Pinpoint the cell where the given text exists, returning its [x, y] midpoint coordinate. 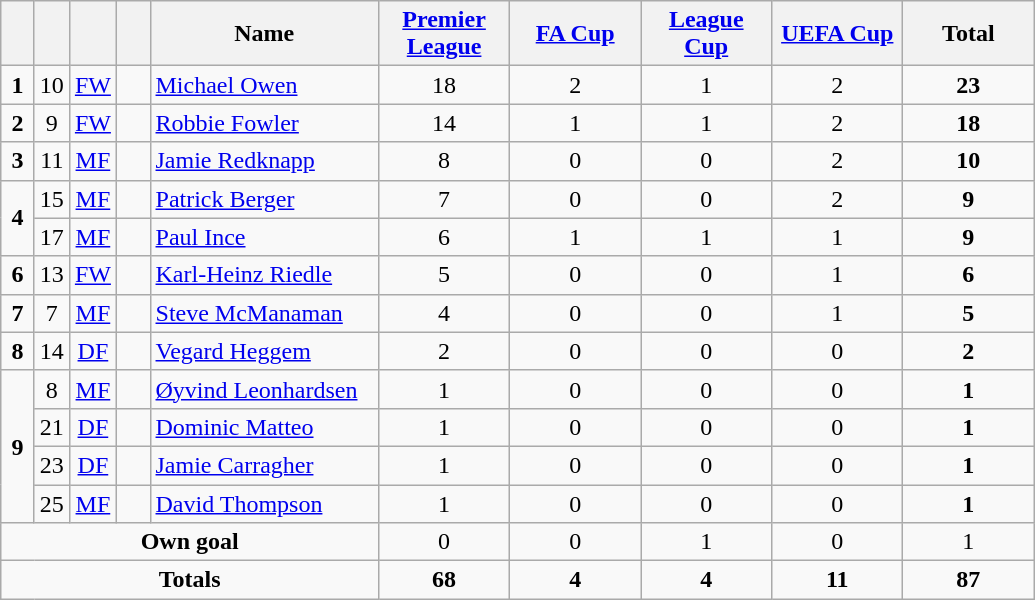
13 [52, 275]
Jamie Redknapp [264, 161]
Paul Ince [264, 237]
Vegard Heggem [264, 351]
3 [18, 161]
League Cup [706, 34]
Dominic Matteo [264, 427]
Premier League [444, 34]
David Thompson [264, 503]
Own goal [190, 542]
Robbie Fowler [264, 123]
Total [968, 34]
25 [52, 503]
Øyvind Leonhardsen [264, 389]
15 [52, 199]
UEFA Cup [838, 34]
Karl-Heinz Riedle [264, 275]
Name [264, 34]
Totals [190, 580]
Steve McManaman [264, 313]
87 [968, 580]
Jamie Carragher [264, 465]
21 [52, 427]
FA Cup [576, 34]
Michael Owen [264, 85]
Patrick Berger [264, 199]
17 [52, 237]
68 [444, 580]
